Scan for the cell matching the given text and deliver its [X, Y] coordinate at center. 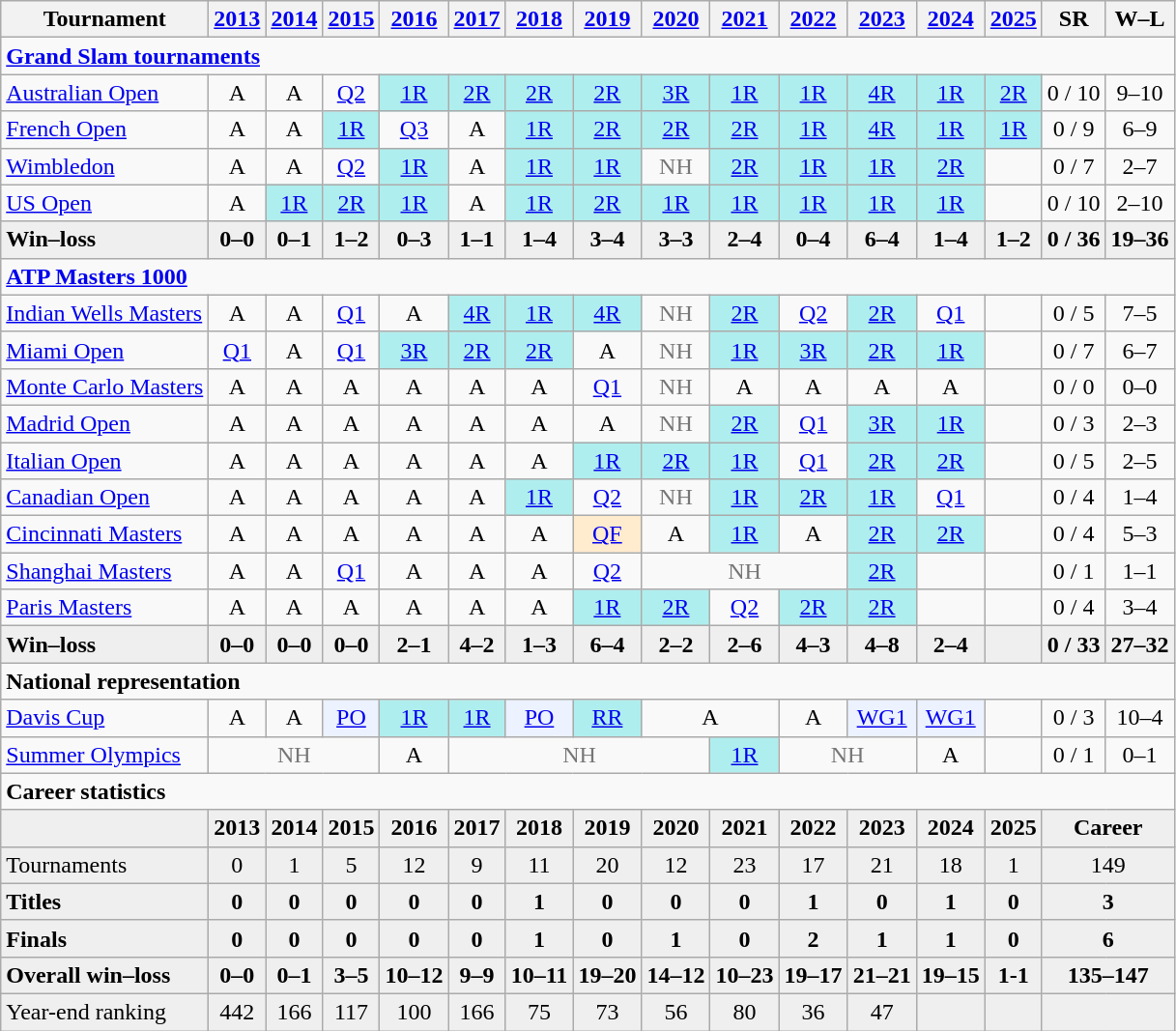
Indian Wells Masters [104, 313]
0 / 9 [1074, 129]
W–L [1140, 19]
14–12 [676, 975]
1-1 [1013, 975]
Miami Open [104, 350]
Davis Cup [104, 718]
21–21 [881, 975]
7–5 [1140, 313]
9 [477, 865]
2–6 [744, 644]
2 [814, 938]
47 [881, 1012]
2–2 [676, 644]
135–147 [1107, 975]
6–7 [1140, 350]
2–10 [1140, 203]
0 / 36 [1074, 240]
2–5 [1140, 461]
19–36 [1140, 240]
0 / 33 [1074, 644]
18 [951, 865]
Overall win–loss [104, 975]
3 [1107, 902]
10–12 [414, 975]
2–3 [1140, 423]
1–3 [539, 644]
17 [814, 865]
Tournament [104, 19]
19–15 [951, 975]
0–3 [414, 240]
Tournaments [104, 865]
117 [352, 1012]
80 [744, 1012]
Cincinnati Masters [104, 534]
Wimbledon [104, 166]
Grand Slam tournaments [588, 56]
Year-end ranking [104, 1012]
4–3 [814, 644]
10–23 [744, 975]
149 [1107, 865]
11 [539, 865]
French Open [104, 129]
21 [881, 865]
Career statistics [588, 791]
5 [352, 865]
Summer Olympics [104, 755]
10–11 [539, 975]
Australian Open [104, 93]
2–1 [414, 644]
RR [607, 718]
100 [414, 1012]
73 [607, 1012]
Career [1107, 828]
National representation [588, 681]
QF [607, 534]
ATP Masters 1000 [588, 276]
6 [1107, 938]
5–3 [1140, 534]
19–20 [607, 975]
10–4 [1140, 718]
3–3 [676, 240]
27–32 [1140, 644]
Q3 [414, 129]
9–10 [1140, 93]
Madrid Open [104, 423]
SR [1074, 19]
Italian Open [104, 461]
Monte Carlo Masters [104, 387]
2–7 [1140, 166]
0–4 [814, 240]
Shanghai Masters [104, 571]
19–17 [814, 975]
Paris Masters [104, 608]
4–8 [881, 644]
23 [744, 865]
Titles [104, 902]
9–9 [477, 975]
Canadian Open [104, 498]
56 [676, 1012]
4–2 [477, 644]
Finals [104, 938]
3–5 [352, 975]
442 [238, 1012]
0 / 0 [1074, 387]
36 [814, 1012]
20 [607, 865]
6–9 [1140, 129]
75 [539, 1012]
US Open [104, 203]
